Search for the cell housing the specified text and yield its [x, y] center coordinate. 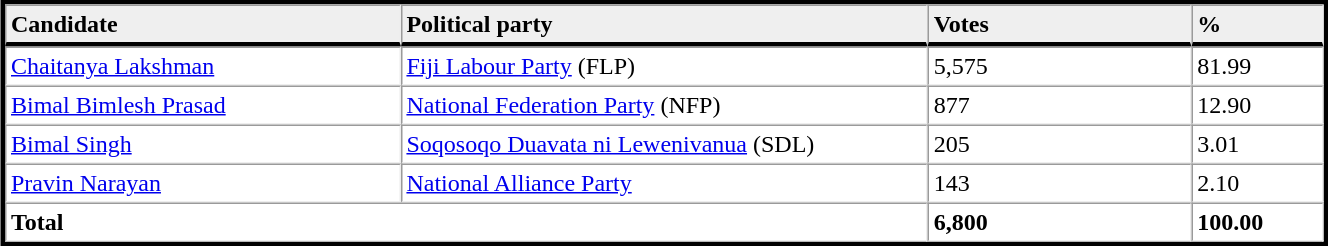
National Alliance Party [664, 184]
National Federation Party (NFP) [664, 106]
6,800 [1060, 222]
Pravin Narayan [202, 184]
143 [1060, 184]
% [1257, 25]
877 [1060, 106]
Bimal Bimlesh Prasad [202, 106]
Fiji Labour Party (FLP) [664, 66]
Candidate [202, 25]
205 [1060, 144]
3.01 [1257, 144]
81.99 [1257, 66]
Political party [664, 25]
Soqosoqo Duavata ni Lewenivanua (SDL) [664, 144]
5,575 [1060, 66]
Total [466, 222]
Chaitanya Lakshman [202, 66]
Votes [1060, 25]
Bimal Singh [202, 144]
2.10 [1257, 184]
100.00 [1257, 222]
12.90 [1257, 106]
